Locate the cell with the specified text and output its (x, y) center coordinate. 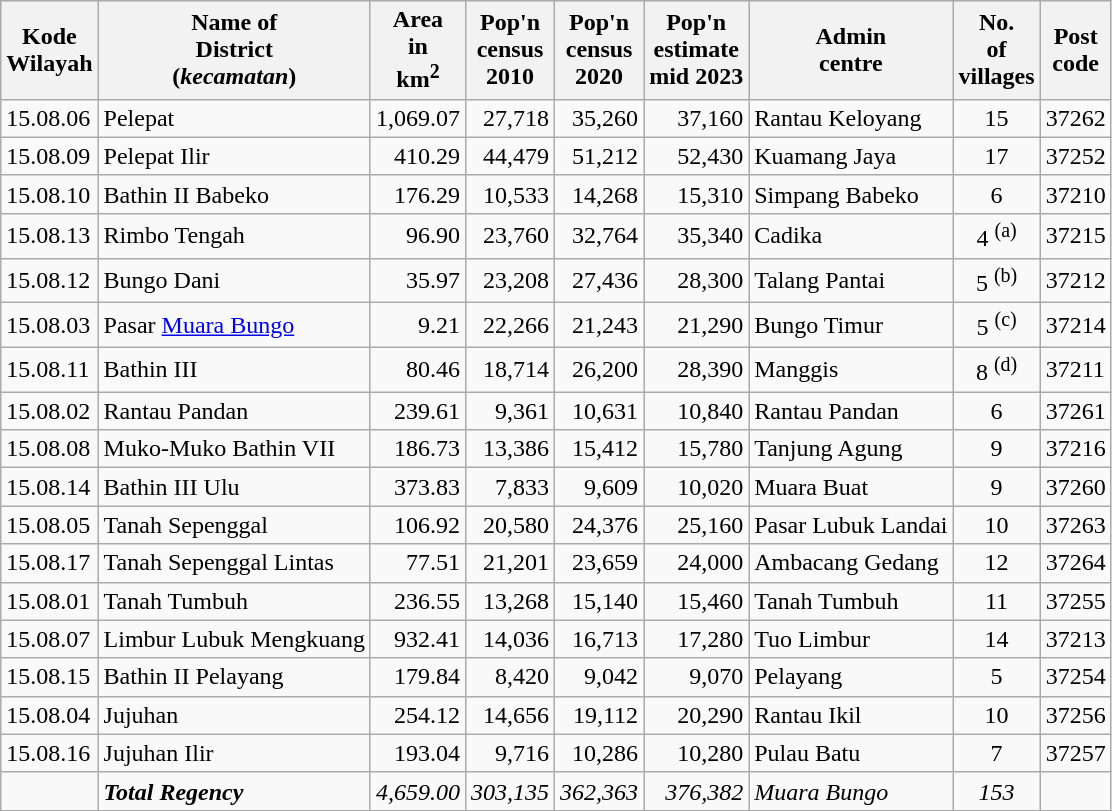
410.29 (418, 156)
27,436 (600, 280)
37262 (1076, 118)
37,160 (696, 118)
17,280 (696, 639)
Cadika (851, 236)
37214 (1076, 326)
Tanah Sepenggal (234, 525)
1,069.07 (418, 118)
Jujuhan (234, 715)
Ambacang Gedang (851, 563)
Pasar Muara Bungo (234, 326)
80.46 (418, 370)
28,300 (696, 280)
362,363 (600, 791)
9,070 (696, 677)
Pop'ncensus 2020 (600, 50)
15,460 (696, 601)
10,840 (696, 411)
7 (996, 753)
Bathin II Pelayang (234, 677)
37260 (1076, 487)
37211 (1076, 370)
37256 (1076, 715)
186.73 (418, 449)
15.08.16 (50, 753)
15.08.10 (50, 194)
7,833 (510, 487)
15.08.08 (50, 449)
Bungo Dani (234, 280)
52,430 (696, 156)
44,479 (510, 156)
4,659.00 (418, 791)
Total Regency (234, 791)
Kode Wilayah (50, 50)
8 (d) (996, 370)
Limbur Lubuk Mengkuang (234, 639)
Pelepat (234, 118)
37213 (1076, 639)
19,112 (600, 715)
37215 (1076, 236)
15.08.02 (50, 411)
Tuo Limbur (851, 639)
15.08.09 (50, 156)
Jujuhan Ilir (234, 753)
35,260 (600, 118)
Bathin III Ulu (234, 487)
21,201 (510, 563)
Rimbo Tengah (234, 236)
Area in km2 (418, 50)
15.08.13 (50, 236)
Muara Buat (851, 487)
Postcode (1076, 50)
23,659 (600, 563)
17 (996, 156)
10,631 (600, 411)
24,376 (600, 525)
9,716 (510, 753)
77.51 (418, 563)
Bungo Timur (851, 326)
Kuamang Jaya (851, 156)
37252 (1076, 156)
15.08.17 (50, 563)
37255 (1076, 601)
10,020 (696, 487)
51,212 (600, 156)
Rantau Ikil (851, 715)
Muko-Muko Bathin VII (234, 449)
932.41 (418, 639)
193.04 (418, 753)
10,286 (600, 753)
18,714 (510, 370)
37254 (1076, 677)
No.ofvillages (996, 50)
15 (996, 118)
16,713 (600, 639)
176.29 (418, 194)
27,718 (510, 118)
15,310 (696, 194)
15.08.04 (50, 715)
37216 (1076, 449)
35.97 (418, 280)
14 (996, 639)
Pelayang (851, 677)
5 (c) (996, 326)
153 (996, 791)
Bathin II Babeko (234, 194)
376,382 (696, 791)
15.08.05 (50, 525)
15.08.01 (50, 601)
20,290 (696, 715)
15.08.07 (50, 639)
37210 (1076, 194)
13,268 (510, 601)
15,140 (600, 601)
5 (b) (996, 280)
Admin centre (851, 50)
Simpang Babeko (851, 194)
37264 (1076, 563)
15.08.12 (50, 280)
15.08.14 (50, 487)
373.83 (418, 487)
15.08.15 (50, 677)
236.55 (418, 601)
10,533 (510, 194)
179.84 (418, 677)
23,760 (510, 236)
15,412 (600, 449)
15,780 (696, 449)
5 (996, 677)
Bathin III (234, 370)
4 (a) (996, 236)
11 (996, 601)
24,000 (696, 563)
14,036 (510, 639)
37257 (1076, 753)
Rantau Keloyang (851, 118)
32,764 (600, 236)
37212 (1076, 280)
Pulau Batu (851, 753)
Pelepat Ilir (234, 156)
Tanah Sepenggal Lintas (234, 563)
14,268 (600, 194)
Talang Pantai (851, 280)
23,208 (510, 280)
26,200 (600, 370)
9.21 (418, 326)
Name ofDistrict(kecamatan) (234, 50)
239.61 (418, 411)
15.08.11 (50, 370)
303,135 (510, 791)
37263 (1076, 525)
8,420 (510, 677)
Muara Bungo (851, 791)
Pop'ncensus 2010 (510, 50)
14,656 (510, 715)
21,243 (600, 326)
15.08.03 (50, 326)
13,386 (510, 449)
Manggis (851, 370)
9,042 (600, 677)
9,361 (510, 411)
254.12 (418, 715)
12 (996, 563)
22,266 (510, 326)
20,580 (510, 525)
35,340 (696, 236)
15.08.06 (50, 118)
25,160 (696, 525)
10,280 (696, 753)
21,290 (696, 326)
37261 (1076, 411)
Tanjung Agung (851, 449)
Pop'nestimatemid 2023 (696, 50)
28,390 (696, 370)
9,609 (600, 487)
Pasar Lubuk Landai (851, 525)
106.92 (418, 525)
96.90 (418, 236)
